Output the [X, Y] coordinate of the center of the cell containing the given text.  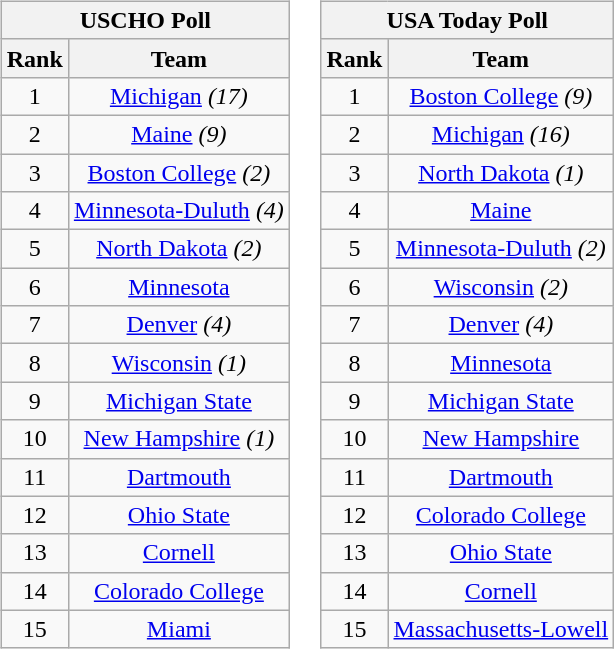
North Dakota (1) [501, 173]
New Hampshire (1) [178, 439]
Boston College (2) [178, 173]
Boston College (9) [501, 96]
Maine (9) [178, 134]
Michigan (16) [501, 134]
USA Today Poll [468, 20]
Massachusetts-Lowell [501, 629]
Minnesota-Duluth (4) [178, 211]
Wisconsin (1) [178, 363]
Michigan (17) [178, 96]
Minnesota-Duluth (2) [501, 249]
North Dakota (2) [178, 249]
Wisconsin (2) [501, 287]
Miami [178, 629]
New Hampshire [501, 439]
Maine [501, 211]
USCHO Poll [145, 20]
